For the text-containing cell, return its midpoint in [X, Y] coordinate format. 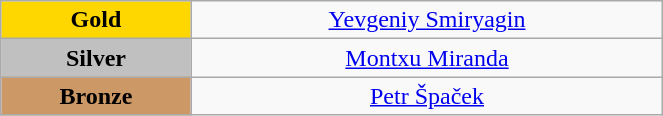
Petr Špaček [427, 96]
Bronze [96, 96]
Yevgeniy Smiryagin [427, 20]
Montxu Miranda [427, 58]
Silver [96, 58]
Gold [96, 20]
